Scan for the cell matching the given text and deliver its (x, y) coordinate at center. 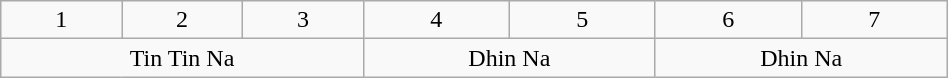
Tin Tin Na (182, 58)
5 (582, 20)
1 (62, 20)
2 (182, 20)
4 (436, 20)
6 (728, 20)
3 (302, 20)
7 (874, 20)
